Detect which cell encompasses the target text, then output its (X, Y) center coordinate. 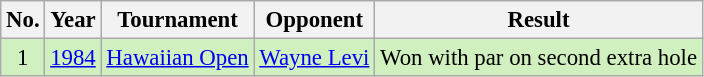
Won with par on second extra hole (539, 58)
Result (539, 20)
Wayne Levi (314, 58)
Year (73, 20)
1984 (73, 58)
Tournament (178, 20)
Opponent (314, 20)
Hawaiian Open (178, 58)
1 (23, 58)
No. (23, 20)
